Identify which cell holds the provided text, then report its [x, y] central coordinate. 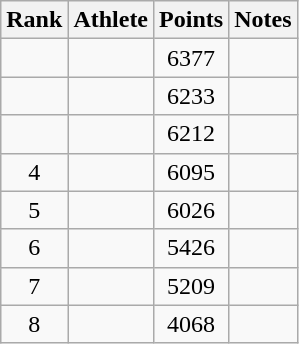
6095 [192, 172]
Athlete [111, 20]
6026 [192, 210]
Points [192, 20]
4068 [192, 324]
Rank [34, 20]
6 [34, 248]
5209 [192, 286]
4 [34, 172]
5426 [192, 248]
6212 [192, 134]
5 [34, 210]
6377 [192, 58]
Notes [263, 20]
7 [34, 286]
8 [34, 324]
6233 [192, 96]
